Return (x, y) of the center of cell containing provided text 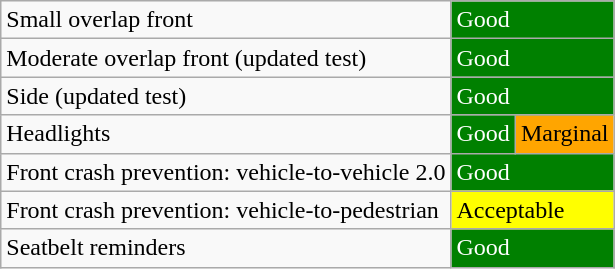
Moderate overlap front (updated test) (226, 58)
Acceptable (532, 210)
Headlights (226, 134)
Seatbelt reminders (226, 248)
Front crash prevention: vehicle-to-vehicle 2.0 (226, 172)
Front crash prevention: vehicle-to-pedestrian (226, 210)
Side (updated test) (226, 96)
Small overlap front (226, 20)
Marginal (564, 134)
